Scan for the cell matching the given text and deliver its (x, y) coordinate at center. 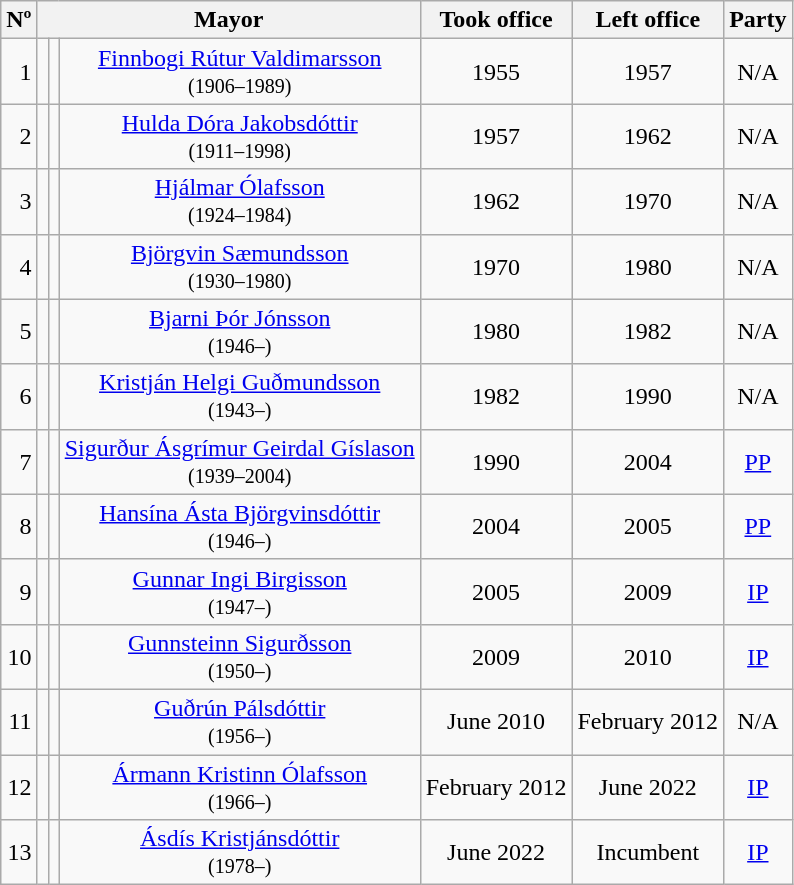
Hulda Dóra Jakobsdóttir(1911–1998) (240, 136)
Ásdís Kristjánsdóttir(1978–) (240, 852)
5 (19, 332)
7 (19, 462)
2010 (648, 656)
Gunnar Ingi Birgisson(1947–) (240, 592)
3 (19, 202)
Bjarni Þór Jónsson(1946–) (240, 332)
Nº (19, 20)
Kristján Helgi Guðmundsson(1943–) (240, 396)
2 (19, 136)
Mayor (228, 20)
Guðrún Pálsdóttir(1956–) (240, 722)
Hansína Ásta Björgvinsdóttir(1946–) (240, 526)
12 (19, 786)
Ármann Kristinn Ólafsson(1966–) (240, 786)
1 (19, 72)
13 (19, 852)
9 (19, 592)
11 (19, 722)
Party (758, 20)
10 (19, 656)
Took office (496, 20)
Hjálmar Ólafsson(1924–1984) (240, 202)
Left office (648, 20)
4 (19, 266)
Björgvin Sæmundsson(1930–1980) (240, 266)
Incumbent (648, 852)
Gunnsteinn Sigurðsson(1950–) (240, 656)
Finnbogi Rútur Valdimarsson(1906–1989) (240, 72)
June 2010 (496, 722)
1955 (496, 72)
6 (19, 396)
Sigurður Ásgrímur Geirdal Gíslason(1939–2004) (240, 462)
8 (19, 526)
